Capture the cell that displays the provided text and extract its [x, y] central coordinate. 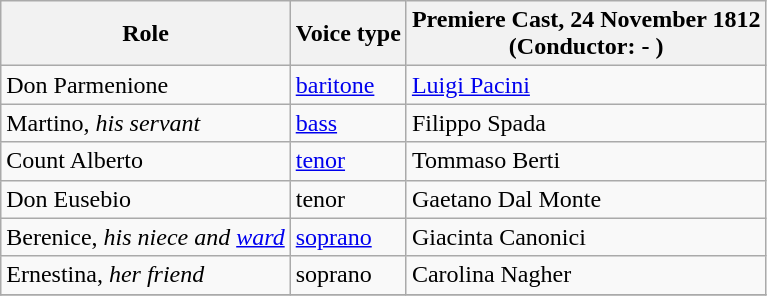
Carolina Nagher [586, 275]
Filippo Spada [586, 123]
Ernestina, her friend [146, 275]
Martino, his servant [146, 123]
Luigi Pacini [586, 85]
Count Alberto [146, 161]
bass [348, 123]
Berenice, his niece and ward [146, 237]
baritone [348, 85]
Role [146, 34]
Voice type [348, 34]
Tommaso Berti [586, 161]
Giacinta Canonici [586, 237]
Premiere Cast, 24 November 1812(Conductor: - ) [586, 34]
Don Eusebio [146, 199]
Don Parmenione [146, 85]
Gaetano Dal Monte [586, 199]
